Capture the cell that displays the provided text and extract its [x, y] central coordinate. 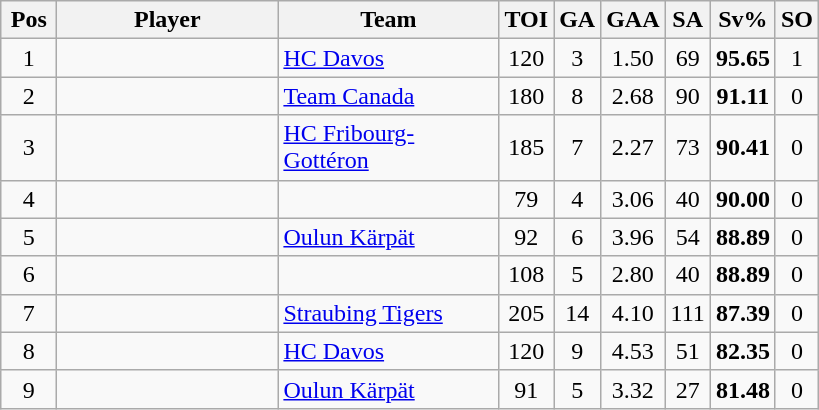
3.06 [633, 199]
185 [526, 148]
Sv% [742, 20]
Team [388, 20]
Straubing Tigers [388, 313]
2.27 [633, 148]
205 [526, 313]
180 [526, 96]
GA [578, 20]
Team Canada [388, 96]
2.80 [633, 275]
TOI [526, 20]
3.32 [633, 389]
111 [688, 313]
90.00 [742, 199]
51 [688, 351]
SA [688, 20]
2 [29, 96]
SO [796, 20]
90.41 [742, 148]
54 [688, 237]
73 [688, 148]
92 [526, 237]
81.48 [742, 389]
79 [526, 199]
108 [526, 275]
GAA [633, 20]
27 [688, 389]
82.35 [742, 351]
91.11 [742, 96]
91 [526, 389]
HC Fribourg-Gottéron [388, 148]
4.10 [633, 313]
90 [688, 96]
95.65 [742, 58]
69 [688, 58]
2.68 [633, 96]
4.53 [633, 351]
14 [578, 313]
1.50 [633, 58]
Player [168, 20]
Pos [29, 20]
87.39 [742, 313]
3.96 [633, 237]
